Identify which cell holds the provided text, then report its [x, y] central coordinate. 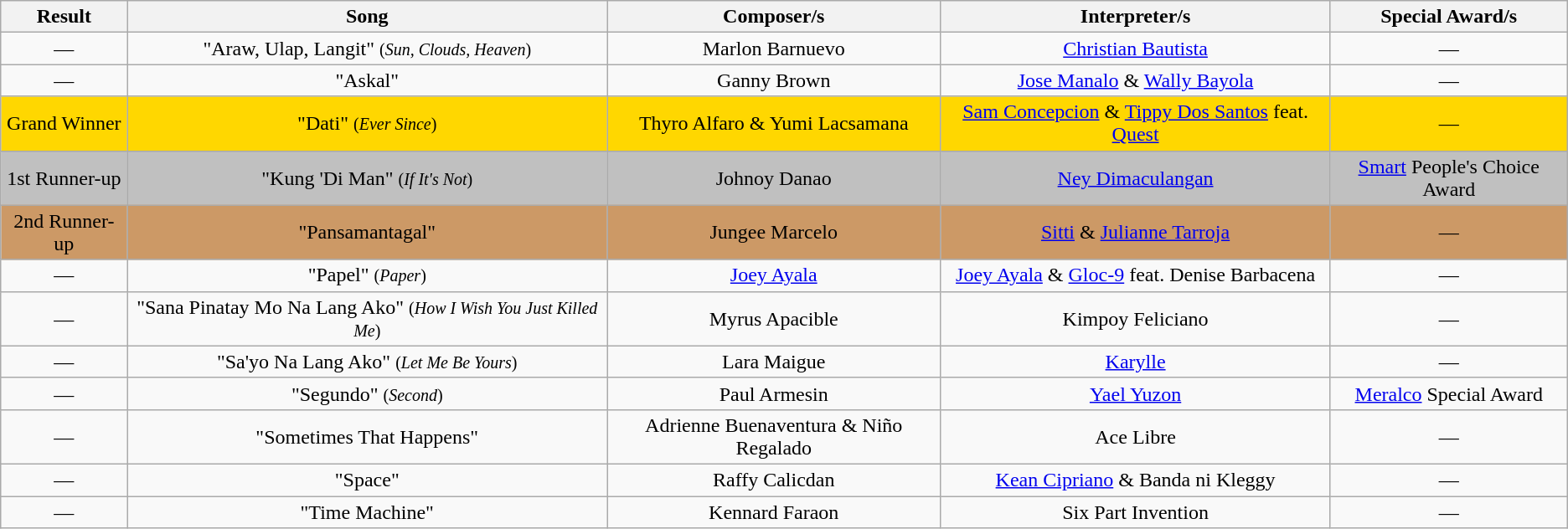
Joey Ayala [774, 275]
"Sometimes That Happens" [367, 437]
Raffy Calicdan [774, 480]
"Time Machine" [367, 511]
Christian Bautista [1136, 49]
Six Part Invention [1136, 511]
Ace Libre [1136, 437]
Paul Armesin [774, 393]
"Sa'yo Na Lang Ako" (Let Me Be Yours) [367, 362]
Sitti & Julianne Tarroja [1136, 233]
Composer/s [774, 17]
Jungee Marcelo [774, 233]
"Kung 'Di Man" (If It's Not) [367, 177]
Special Award/s [1449, 17]
2nd Runner-up [64, 233]
Result [64, 17]
1st Runner-up [64, 177]
"Sana Pinatay Mo Na Lang Ako" (How I Wish You Just Killed Me) [367, 318]
Marlon Barnuevo [774, 49]
Jose Manalo & Wally Bayola [1136, 80]
Interpreter/s [1136, 17]
Kean Cipriano & Banda ni Kleggy [1136, 480]
Yael Yuzon [1136, 393]
Lara Maigue [774, 362]
Kennard Faraon [774, 511]
"Papel" (Paper) [367, 275]
"Araw, Ulap, Langit" (Sun, Clouds, Heaven) [367, 49]
Ganny Brown [774, 80]
Joey Ayala & Gloc-9 feat. Denise Barbacena [1136, 275]
Grand Winner [64, 124]
Song [367, 17]
"Askal" [367, 80]
Karylle [1136, 362]
Adrienne Buenaventura & Niño Regalado [774, 437]
Thyro Alfaro & Yumi Lacsamana [774, 124]
"Segundo" (Second) [367, 393]
Ney Dimaculangan [1136, 177]
Smart People's Choice Award [1449, 177]
Meralco Special Award [1449, 393]
Johnoy Danao [774, 177]
Kimpoy Feliciano [1136, 318]
"Pansamantagal" [367, 233]
"Dati" (Ever Since) [367, 124]
"Space" [367, 480]
Myrus Apacible [774, 318]
Sam Concepcion & Tippy Dos Santos feat. Quest [1136, 124]
